Capture the cell that displays the provided text and extract its (X, Y) central coordinate. 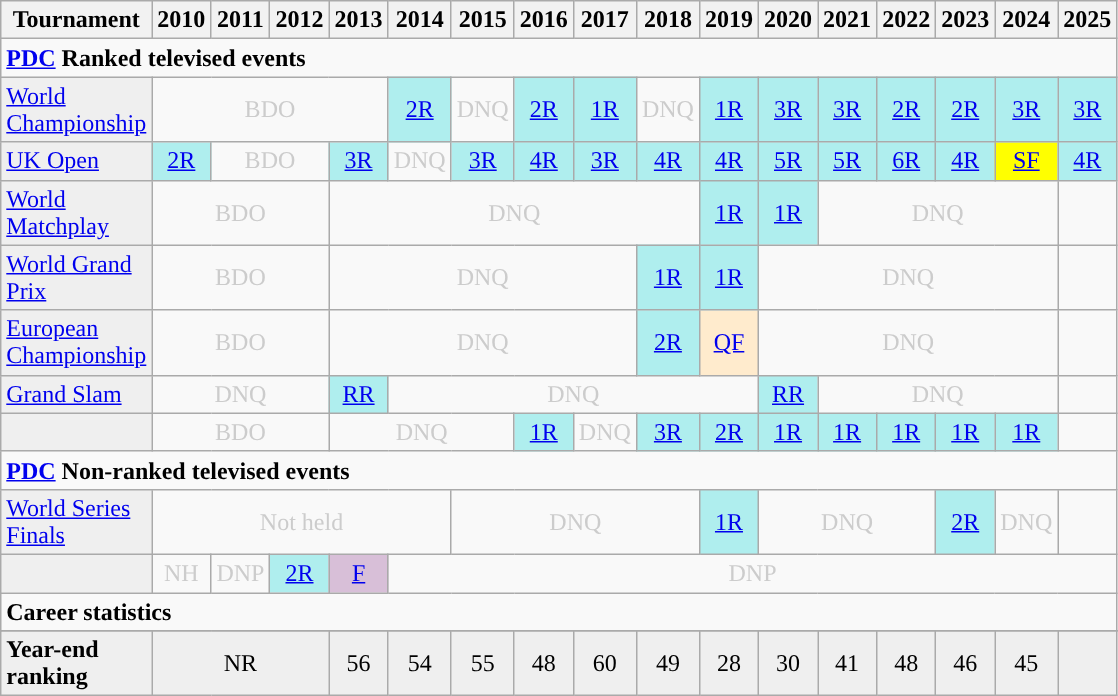
World Series Finals (76, 522)
European Championship (76, 342)
2021 (848, 20)
2010 (182, 20)
49 (668, 664)
Tournament (76, 20)
Career statistics (559, 611)
Grand Slam (76, 394)
F (358, 573)
41 (848, 664)
30 (788, 664)
2013 (358, 20)
World Matchplay (76, 212)
PDC Ranked televised events (559, 58)
2012 (300, 20)
60 (604, 664)
SF (1026, 161)
UK Open (76, 161)
NH (182, 573)
2020 (788, 20)
2024 (1026, 20)
PDC Non-ranked televised events (559, 470)
46 (966, 664)
2019 (728, 20)
2023 (966, 20)
Not held (302, 522)
2011 (240, 20)
55 (482, 664)
NR (240, 664)
2025 (1088, 20)
Year-end ranking (76, 664)
World Championship (76, 110)
2018 (668, 20)
28 (728, 664)
2016 (544, 20)
45 (1026, 664)
2015 (482, 20)
6R (906, 161)
2022 (906, 20)
54 (420, 664)
World Grand Prix (76, 278)
56 (358, 664)
2017 (604, 20)
QF (728, 342)
2014 (420, 20)
